Identify which cell holds the provided text, then report its [x, y] central coordinate. 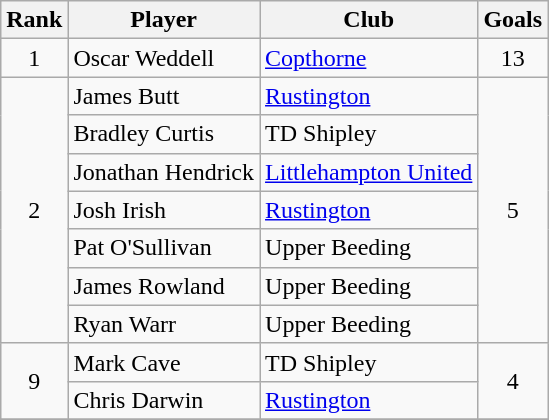
Chris Darwin [164, 400]
Ryan Warr [164, 324]
4 [513, 381]
1 [34, 58]
5 [513, 210]
Oscar Weddell [164, 58]
Goals [513, 20]
Littlehampton United [369, 172]
Josh Irish [164, 210]
Bradley Curtis [164, 134]
Mark Cave [164, 362]
Pat O'Sullivan [164, 248]
2 [34, 210]
Club [369, 20]
13 [513, 58]
9 [34, 381]
Jonathan Hendrick [164, 172]
James Butt [164, 96]
Rank [34, 20]
James Rowland [164, 286]
Player [164, 20]
Copthorne [369, 58]
